Search for the cell housing the specified text and yield its (X, Y) center coordinate. 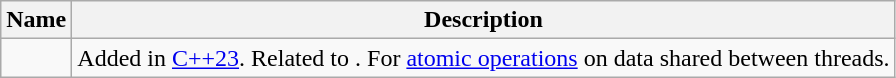
Name (36, 20)
Added in C++23. Related to . For atomic operations on data shared between threads. (484, 58)
Description (484, 20)
